Return [X, Y] of the center of cell containing provided text 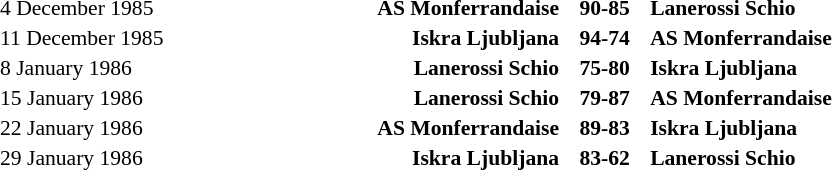
Iskra Ljubljana [414, 38]
75-80 [604, 68]
79-87 [604, 98]
94-74 [604, 38]
89-83 [604, 128]
AS Monferrandaise [414, 128]
